Search for the cell housing the specified text and yield its (x, y) center coordinate. 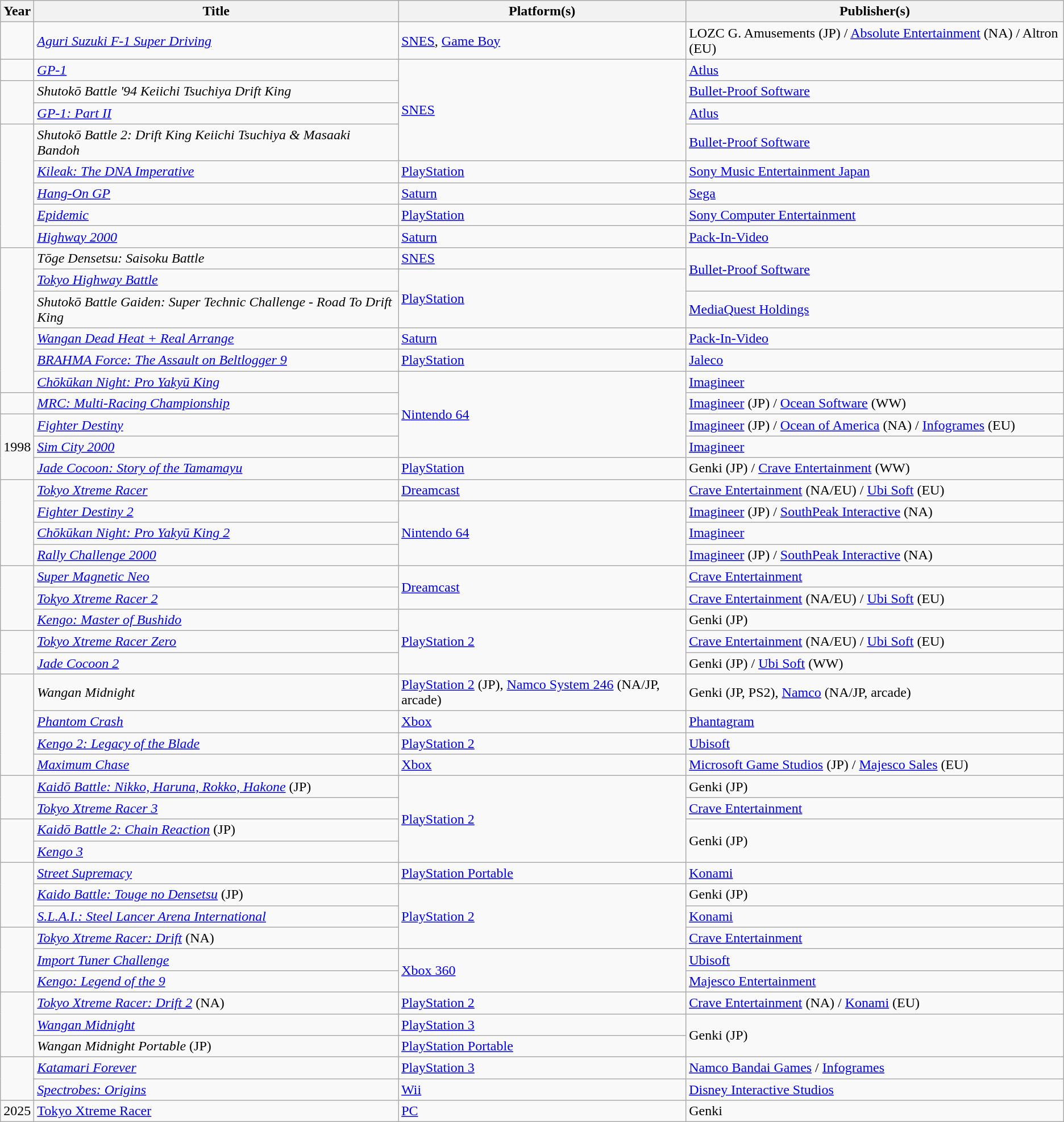
Katamari Forever (216, 1068)
MediaQuest Holdings (875, 309)
MRC: Multi-Racing Championship (216, 404)
Fighter Destiny 2 (216, 512)
Tokyo Highway Battle (216, 280)
Disney Interactive Studios (875, 1090)
Jaleco (875, 360)
Publisher(s) (875, 11)
Namco Bandai Games / Infogrames (875, 1068)
Wangan Dead Heat + Real Arrange (216, 339)
Tōge Densetsu: Saisoku Battle (216, 258)
Sega (875, 193)
Aguri Suzuki F-1 Super Driving (216, 41)
Kaidō Battle 2: Chain Reaction (JP) (216, 830)
Kengo 3 (216, 851)
Tokyo Xtreme Racer 3 (216, 808)
Genki (JP, PS2), Namco (NA/JP, arcade) (875, 692)
Hang-On GP (216, 193)
Majesco Entertainment (875, 981)
Kaido Battle: Touge no Densetsu (JP) (216, 895)
Genki (875, 1111)
Sony Music Entertainment Japan (875, 172)
Jade Cocoon: Story of the Tamamayu (216, 468)
Epidemic (216, 215)
PC (542, 1111)
Tokyo Xtreme Racer: Drift (NA) (216, 938)
Tokyo Xtreme Racer Zero (216, 641)
Crave Entertainment (NA) / Konami (EU) (875, 1003)
PlayStation 2 (JP), Namco System 246 (NA/JP, arcade) (542, 692)
S.L.A.I.: Steel Lancer Arena International (216, 916)
Phantom Crash (216, 722)
Shutokō Battle '94 Keiichi Tsuchiya Drift King (216, 92)
Year (17, 11)
Maximum Chase (216, 765)
Kengo: Master of Bushido (216, 620)
Kileak: The DNA Imperative (216, 172)
Kengo: Legend of the 9 (216, 981)
Jade Cocoon 2 (216, 663)
BRAHMA Force: The Assault on Beltlogger 9 (216, 360)
Tokyo Xtreme Racer: Drift 2 (NA) (216, 1003)
2025 (17, 1111)
GP-1 (216, 70)
Sim City 2000 (216, 447)
Import Tuner Challenge (216, 959)
Microsoft Game Studios (JP) / Majesco Sales (EU) (875, 765)
Wii (542, 1090)
Kaidō Battle: Nikko, Haruna, Rokko, Hakone (JP) (216, 787)
Fighter Destiny (216, 425)
Shutokō Battle Gaiden: Super Technic Challenge - Road To Drift King (216, 309)
Tokyo Xtreme Racer 2 (216, 598)
Kengo 2: Legacy of the Blade (216, 743)
Super Magnetic Neo (216, 576)
Title (216, 11)
LOZC G. Amusements (JP) / Absolute Entertainment (NA) / Altron (EU) (875, 41)
Genki (JP) / Crave Entertainment (WW) (875, 468)
Highway 2000 (216, 236)
Phantagram (875, 722)
Xbox 360 (542, 970)
1998 (17, 447)
Wangan Midnight Portable (JP) (216, 1046)
Shutokō Battle 2: Drift King Keiichi Tsuchiya & Masaaki Bandoh (216, 142)
Imagineer (JP) / Ocean Software (WW) (875, 404)
SNES, Game Boy (542, 41)
Sony Computer Entertainment (875, 215)
Chōkūkan Night: Pro Yakyū King 2 (216, 533)
Street Supremacy (216, 873)
Genki (JP) / Ubi Soft (WW) (875, 663)
Rally Challenge 2000 (216, 555)
Platform(s) (542, 11)
GP-1: Part II (216, 113)
Spectrobes: Origins (216, 1090)
Chōkūkan Night: Pro Yakyū King (216, 382)
Imagineer (JP) / Ocean of America (NA) / Infogrames (EU) (875, 425)
